Find where the given text appears and provide that cell's center as (X, Y) coordinate. 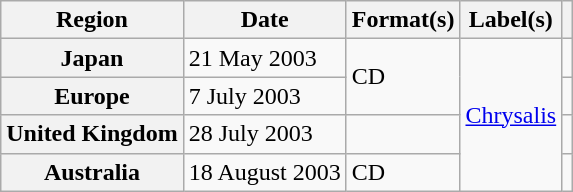
United Kingdom (92, 134)
Region (92, 20)
21 May 2003 (264, 58)
Europe (92, 96)
18 August 2003 (264, 172)
Label(s) (511, 20)
Date (264, 20)
Australia (92, 172)
Format(s) (403, 20)
7 July 2003 (264, 96)
Chrysalis (511, 115)
Japan (92, 58)
28 July 2003 (264, 134)
